Scan for the cell matching the given text and deliver its [x, y] coordinate at center. 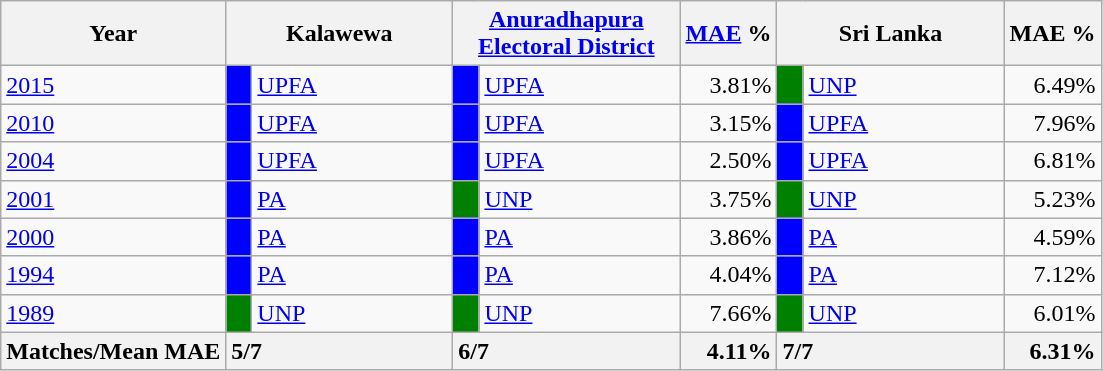
2001 [114, 199]
2000 [114, 237]
Anuradhapura Electoral District [566, 34]
6/7 [566, 351]
7.96% [1052, 123]
1989 [114, 313]
Matches/Mean MAE [114, 351]
7.12% [1052, 275]
3.15% [728, 123]
Sri Lanka [890, 34]
2015 [114, 85]
1994 [114, 275]
6.81% [1052, 161]
6.49% [1052, 85]
5.23% [1052, 199]
3.81% [728, 85]
3.75% [728, 199]
2010 [114, 123]
5/7 [340, 351]
2.50% [728, 161]
4.59% [1052, 237]
7/7 [890, 351]
6.31% [1052, 351]
4.11% [728, 351]
7.66% [728, 313]
4.04% [728, 275]
Kalawewa [340, 34]
6.01% [1052, 313]
Year [114, 34]
2004 [114, 161]
3.86% [728, 237]
